Capture the cell that displays the provided text and extract its [X, Y] central coordinate. 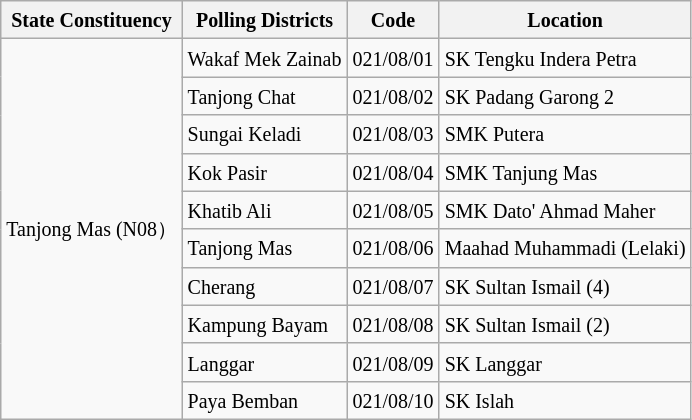
021/08/01 [393, 58]
SK Padang Garong 2 [565, 96]
SK Tengku Indera Petra [565, 58]
Tanjong Mas (N08） [92, 230]
021/08/03 [393, 134]
Cherang [264, 286]
Khatib Ali [264, 210]
Langgar [264, 362]
021/08/09 [393, 362]
SK Sultan Ismail (4) [565, 286]
SMK Tanjung Mas [565, 172]
Paya Bemban [264, 400]
Tanjong Chat [264, 96]
SK Islah [565, 400]
SK Langgar [565, 362]
021/08/04 [393, 172]
021/08/08 [393, 324]
SMK Putera [565, 134]
Wakaf Mek Zainab [264, 58]
021/08/02 [393, 96]
Location [565, 20]
SMK Dato' Ahmad Maher [565, 210]
Maahad Muhammadi (Lelaki) [565, 248]
State Constituency [92, 20]
021/08/06 [393, 248]
Sungai Keladi [264, 134]
021/08/07 [393, 286]
021/08/05 [393, 210]
Tanjong Mas [264, 248]
Kampung Bayam [264, 324]
021/08/10 [393, 400]
Polling Districts [264, 20]
Kok Pasir [264, 172]
SK Sultan Ismail (2) [565, 324]
Code [393, 20]
